For the text-containing cell, return its midpoint in [x, y] coordinate format. 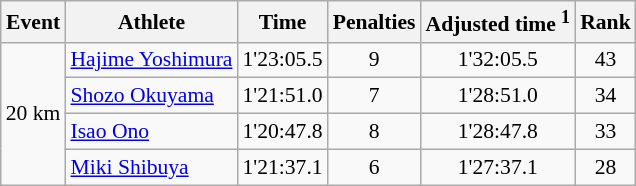
Event [34, 22]
Rank [606, 22]
28 [606, 167]
9 [374, 60]
1'32:05.5 [498, 60]
1'23:05.5 [282, 60]
1'28:47.8 [498, 132]
43 [606, 60]
20 km [34, 113]
Adjusted time 1 [498, 22]
1'21:51.0 [282, 96]
1'27:37.1 [498, 167]
8 [374, 132]
34 [606, 96]
6 [374, 167]
Shozo Okuyama [151, 96]
1'28:51.0 [498, 96]
33 [606, 132]
Hajime Yoshimura [151, 60]
7 [374, 96]
Time [282, 22]
Athlete [151, 22]
Penalties [374, 22]
Miki Shibuya [151, 167]
Isao Ono [151, 132]
1'21:37.1 [282, 167]
1'20:47.8 [282, 132]
